Identify which cell holds the provided text, then report its [x, y] central coordinate. 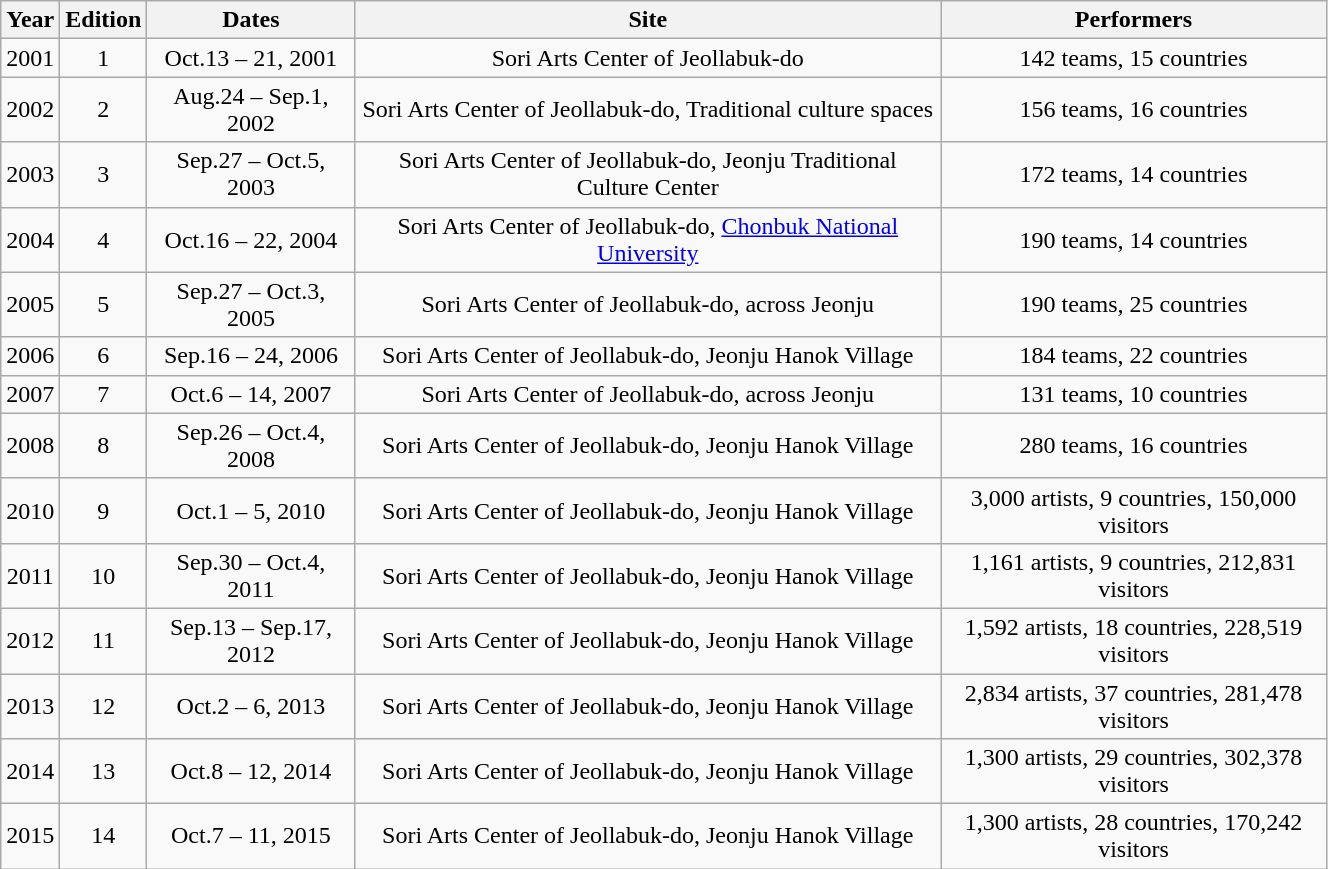
8 [104, 446]
Sori Arts Center of Jeollabuk-do, Traditional culture spaces [648, 110]
Sep.16 – 24, 2006 [251, 356]
Dates [251, 20]
Sep.27 – Oct.3, 2005 [251, 304]
Sep.27 – Oct.5, 2003 [251, 174]
2014 [30, 772]
Performers [1134, 20]
156 teams, 16 countries [1134, 110]
1,161 artists, 9 countries, 212,831 visitors [1134, 576]
6 [104, 356]
Sori Arts Center of Jeollabuk-do, Chonbuk National University [648, 240]
Sep.13 – Sep.17, 2012 [251, 640]
1,592 artists, 18 countries, 228,519 visitors [1134, 640]
2004 [30, 240]
3 [104, 174]
Oct.13 – 21, 2001 [251, 58]
2013 [30, 706]
2010 [30, 510]
2011 [30, 576]
2005 [30, 304]
13 [104, 772]
Oct.7 – 11, 2015 [251, 836]
1,300 artists, 29 countries, 302,378 visitors [1134, 772]
12 [104, 706]
11 [104, 640]
142 teams, 15 countries [1134, 58]
2002 [30, 110]
1,300 artists, 28 countries, 170,242 visitors [1134, 836]
184 teams, 22 countries [1134, 356]
9 [104, 510]
5 [104, 304]
Edition [104, 20]
Oct.8 – 12, 2014 [251, 772]
280 teams, 16 countries [1134, 446]
2,834 artists, 37 countries, 281,478 visitors [1134, 706]
2015 [30, 836]
2001 [30, 58]
Sori Arts Center of Jeollabuk-do [648, 58]
Oct.6 – 14, 2007 [251, 394]
3,000 artists, 9 countries, 150,000 visitors [1134, 510]
190 teams, 25 countries [1134, 304]
Site [648, 20]
2006 [30, 356]
4 [104, 240]
2012 [30, 640]
2 [104, 110]
Year [30, 20]
7 [104, 394]
10 [104, 576]
Sep.30 – Oct.4, 2011 [251, 576]
1 [104, 58]
Oct.16 – 22, 2004 [251, 240]
Oct.1 – 5, 2010 [251, 510]
2008 [30, 446]
131 teams, 10 countries [1134, 394]
14 [104, 836]
2003 [30, 174]
Sori Arts Center of Jeollabuk-do, Jeonju Traditional Culture Center [648, 174]
190 teams, 14 countries [1134, 240]
Oct.2 – 6, 2013 [251, 706]
Aug.24 – Sep.1, 2002 [251, 110]
Sep.26 – Oct.4, 2008 [251, 446]
2007 [30, 394]
172 teams, 14 countries [1134, 174]
